For the text-containing cell, return its midpoint in [x, y] coordinate format. 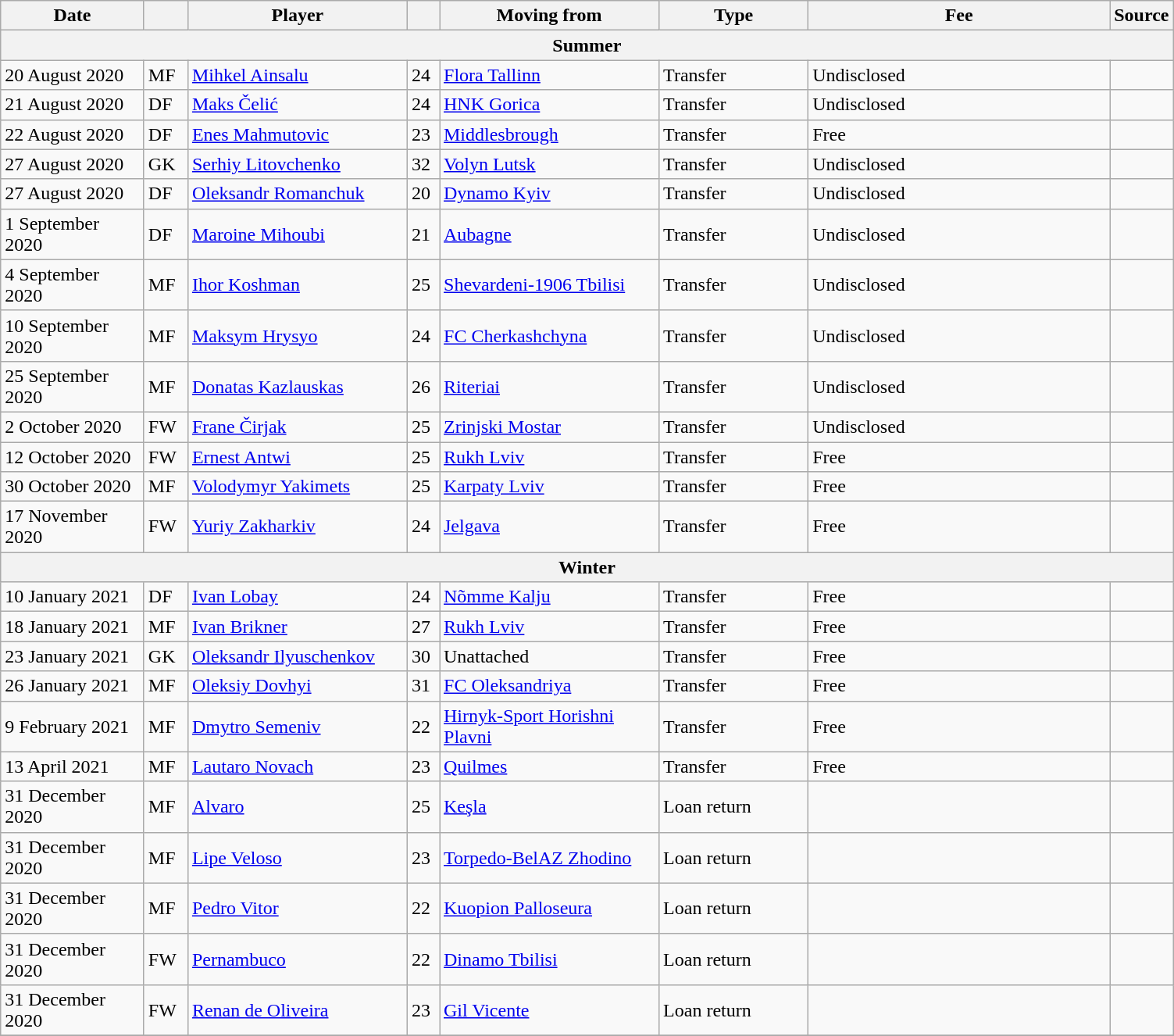
Alvaro [297, 806]
Dinamo Tbilisi [548, 959]
Lautaro Novach [297, 766]
Yuriy Zakharkiv [297, 527]
FC Oleksandriya [548, 686]
Frane Čirjak [297, 427]
30 October 2020 [73, 487]
20 August 2020 [73, 75]
Enes Mahmutovic [297, 134]
Volodymyr Yakimets [297, 487]
Karpaty Lviv [548, 487]
1 September 2020 [73, 234]
26 January 2021 [73, 686]
Mihkel Ainsalu [297, 75]
Gil Vicente [548, 1009]
Hirnyk-Sport Horishni Plavni [548, 727]
Fee [959, 16]
17 November 2020 [73, 527]
Serhiy Litovchenko [297, 164]
Quilmes [548, 766]
Summer [587, 45]
Jelgava [548, 527]
Nõmme Kalju [548, 597]
Middlesbrough [548, 134]
2 October 2020 [73, 427]
Maroine Mihoubi [297, 234]
Lipe Veloso [297, 858]
4 September 2020 [73, 284]
21 [423, 234]
HNK Gorica [548, 105]
Renan de Oliveira [297, 1009]
Ihor Koshman [297, 284]
25 September 2020 [73, 386]
22 August 2020 [73, 134]
Zrinjski Mostar [548, 427]
12 October 2020 [73, 457]
Riteriai [548, 386]
Maks Čelić [297, 105]
Oleksandr Ilyuschenkov [297, 656]
Torpedo-BelAZ Zhodino [548, 858]
30 [423, 656]
FC Cherkashchyna [548, 336]
31 [423, 686]
27 [423, 627]
13 April 2021 [73, 766]
Kuopion Palloseura [548, 908]
Donatas Kazlauskas [297, 386]
Player [297, 16]
23 January 2021 [73, 656]
Winter [587, 567]
Oleksandr Romanchuk [297, 194]
Shevardeni-1906 Tbilisi [548, 284]
Aubagne [548, 234]
Source [1142, 16]
9 February 2021 [73, 727]
Unattached [548, 656]
20 [423, 194]
Flora Tallinn [548, 75]
Ernest Antwi [297, 457]
Maksym Hrysyo [297, 336]
21 August 2020 [73, 105]
Type [734, 16]
10 January 2021 [73, 597]
Moving from [548, 16]
Pernambuco [297, 959]
Dynamo Kyiv [548, 194]
Date [73, 16]
Volyn Lutsk [548, 164]
Ivan Lobay [297, 597]
Dmytro Semeniv [297, 727]
32 [423, 164]
Pedro Vitor [297, 908]
18 January 2021 [73, 627]
26 [423, 386]
Oleksiy Dovhyi [297, 686]
10 September 2020 [73, 336]
Keşla [548, 806]
Ivan Brikner [297, 627]
